Scan for the cell matching the given text and deliver its [x, y] coordinate at center. 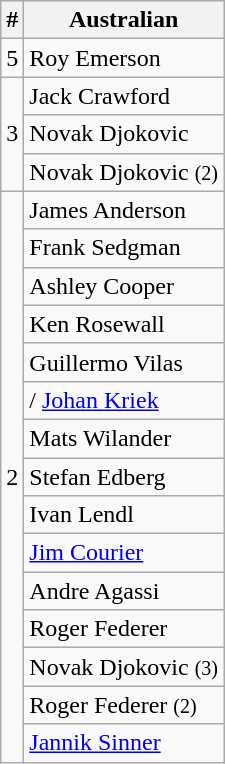
Roy Emerson [124, 58]
Novak Djokovic (3) [124, 667]
Ken Rosewall [124, 324]
5 [12, 58]
Andre Agassi [124, 591]
/ Johan Kriek [124, 400]
# [12, 20]
Ivan Lendl [124, 515]
Australian [124, 20]
Frank Sedgman [124, 248]
Ashley Cooper [124, 286]
Jack Crawford [124, 96]
Jannik Sinner [124, 743]
Roger Federer [124, 629]
Jim Courier [124, 553]
Novak Djokovic [124, 134]
2 [12, 476]
Mats Wilander [124, 438]
Novak Djokovic (2) [124, 172]
Guillermo Vilas [124, 362]
James Anderson [124, 210]
Roger Federer (2) [124, 705]
3 [12, 134]
Stefan Edberg [124, 477]
